Extract the [x, y] coordinate from the center of the cell holding the provided text.  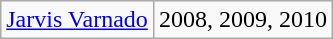
2008, 2009, 2010 [242, 20]
Jarvis Varnado [78, 20]
